Scan for the cell matching the given text and deliver its (x, y) coordinate at center. 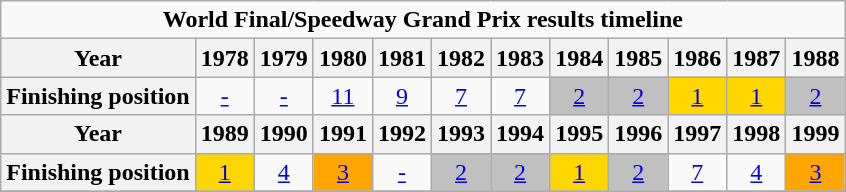
World Final/Speedway Grand Prix results timeline (423, 20)
1982 (460, 58)
11 (342, 96)
1995 (580, 134)
1997 (698, 134)
1990 (284, 134)
1988 (816, 58)
1991 (342, 134)
1981 (402, 58)
1998 (756, 134)
1983 (520, 58)
1999 (816, 134)
1979 (284, 58)
1996 (638, 134)
9 (402, 96)
1992 (402, 134)
1994 (520, 134)
1985 (638, 58)
1978 (224, 58)
1980 (342, 58)
1989 (224, 134)
1987 (756, 58)
1984 (580, 58)
1993 (460, 134)
1986 (698, 58)
